Capture the cell that displays the provided text and extract its (x, y) central coordinate. 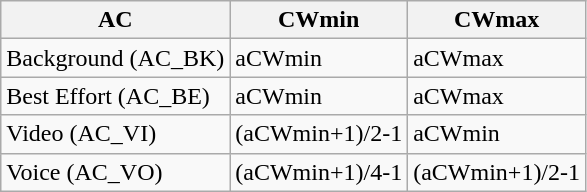
Video (AC_VI) (116, 134)
Best Effort (AC_BE) (116, 96)
CWmax (497, 20)
CWmin (319, 20)
Background (AC_BK) (116, 58)
AC (116, 20)
(aCWmin+1)/4-1 (319, 172)
Voice (AC_VO) (116, 172)
